Find where the given text appears and provide that cell's center as [X, Y] coordinate. 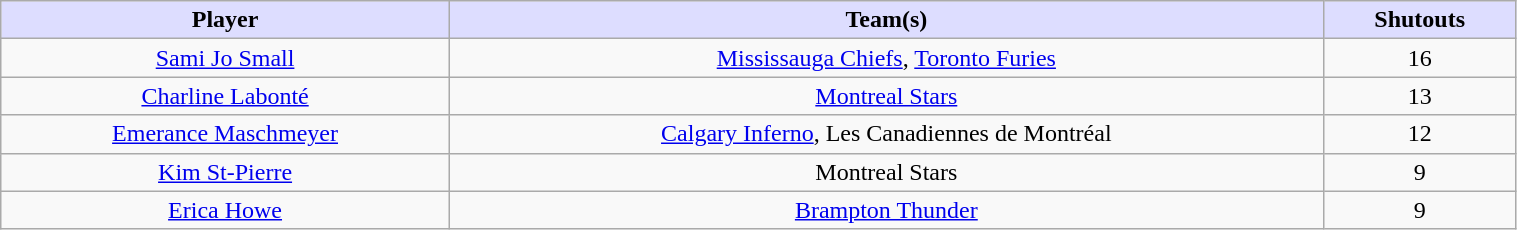
Calgary Inferno, Les Canadiennes de Montréal [886, 134]
Sami Jo Small [226, 58]
Player [226, 20]
Kim St-Pierre [226, 172]
Charline Labonté [226, 96]
Shutouts [1420, 20]
Erica Howe [226, 210]
13 [1420, 96]
12 [1420, 134]
Brampton Thunder [886, 210]
16 [1420, 58]
Emerance Maschmeyer [226, 134]
Mississauga Chiefs, Toronto Furies [886, 58]
Team(s) [886, 20]
